Scan for the cell matching the given text and deliver its [x, y] coordinate at center. 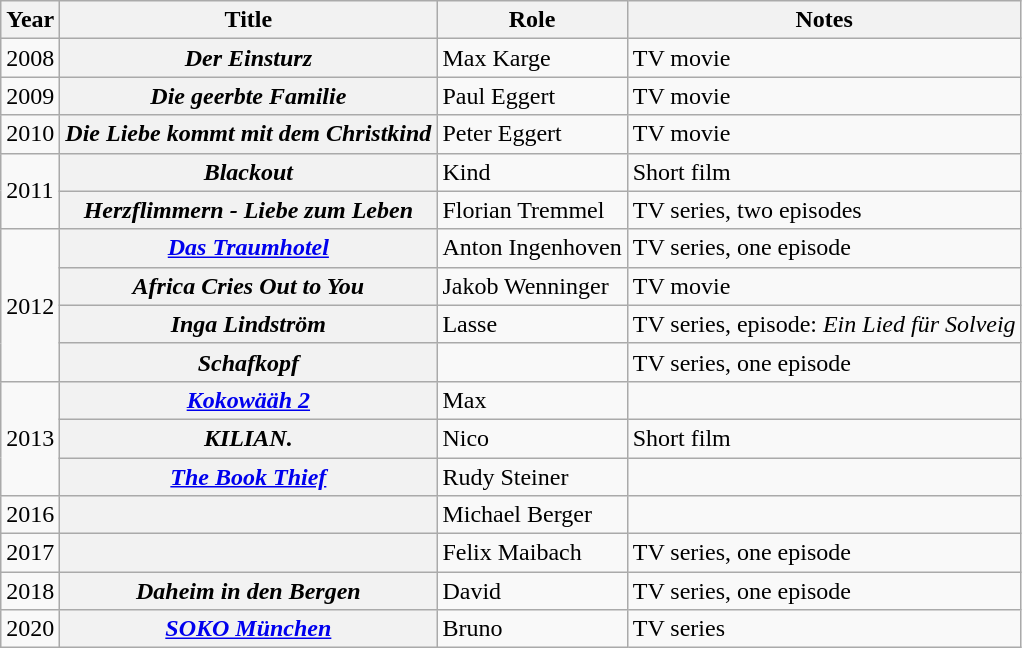
Das Traumhotel [248, 248]
2018 [30, 591]
2017 [30, 553]
Jakob Wenninger [532, 286]
Kind [532, 172]
Die geerbte Familie [248, 96]
Felix Maibach [532, 553]
Year [30, 20]
Nico [532, 438]
Anton Ingenhoven [532, 248]
Notes [824, 20]
Rudy Steiner [532, 477]
David [532, 591]
2008 [30, 58]
Paul Eggert [532, 96]
The Book Thief [248, 477]
TV series, two episodes [824, 210]
2010 [30, 134]
Der Einsturz [248, 58]
2011 [30, 191]
Peter Eggert [532, 134]
Michael Berger [532, 515]
Florian Tremmel [532, 210]
TV series [824, 629]
Kokowääh 2 [248, 400]
KILIAN. [248, 438]
Daheim in den Bergen [248, 591]
Schafkopf [248, 362]
Lasse [532, 324]
Blackout [248, 172]
Bruno [532, 629]
Herzflimmern - Liebe zum Leben [248, 210]
Die Liebe kommt mit dem Christkind [248, 134]
TV series, episode: Ein Lied für Solveig [824, 324]
2016 [30, 515]
2012 [30, 305]
2013 [30, 438]
SOKO München [248, 629]
2009 [30, 96]
Role [532, 20]
Title [248, 20]
Africa Cries Out to You [248, 286]
Max Karge [532, 58]
Inga Lindström [248, 324]
2020 [30, 629]
Max [532, 400]
